Return the [x, y] coordinate for the center point of the cell that contains the specified text.  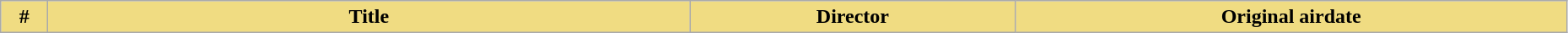
# [24, 17]
Original airdate [1291, 17]
Title [369, 17]
Director [853, 17]
